Output the [X, Y] coordinate of the center of the cell containing the given text.  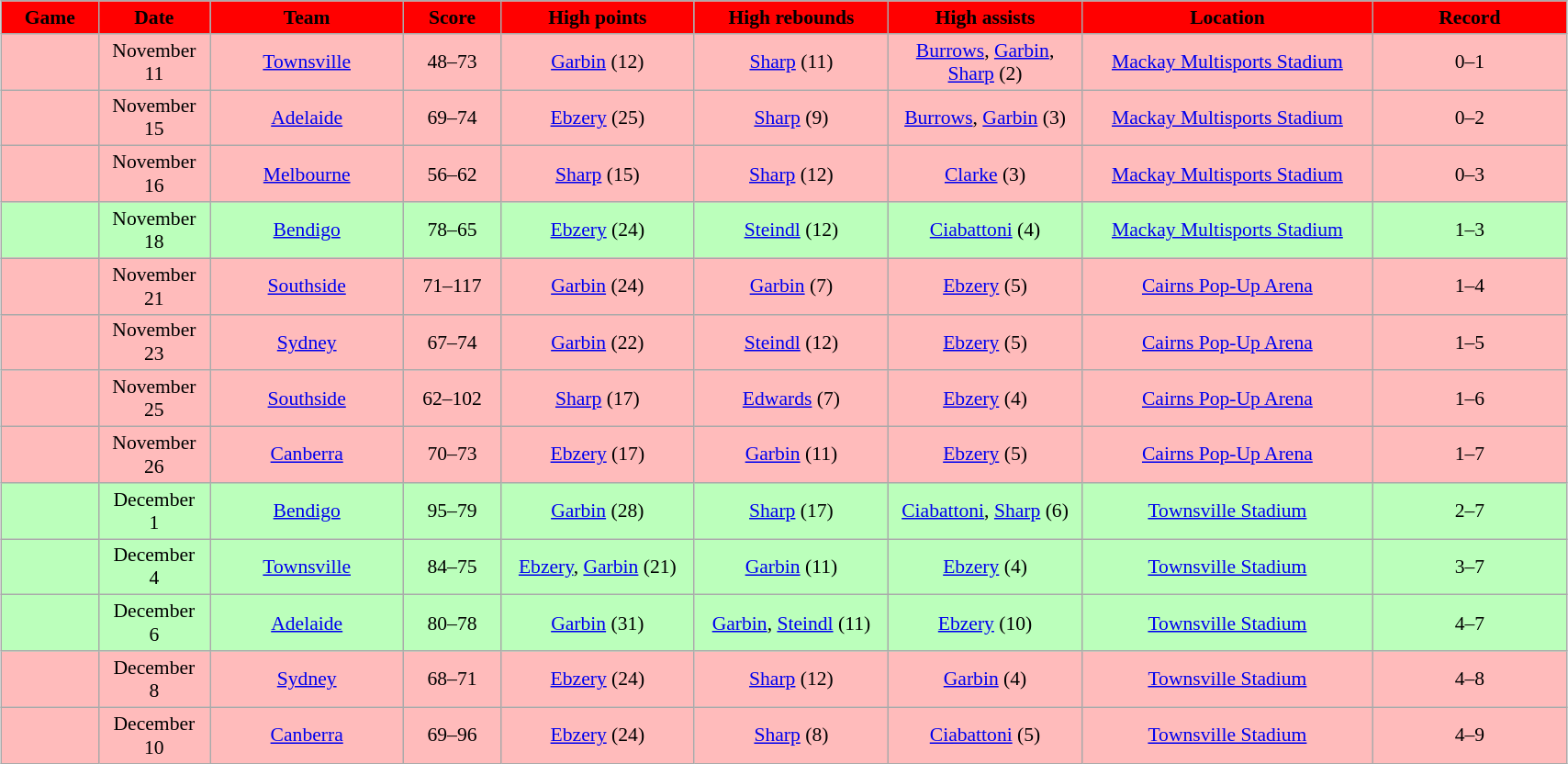
84–75 [453, 567]
Ebzery (17) [597, 455]
0–3 [1469, 174]
December 10 [154, 735]
0–2 [1469, 118]
Ebzery (25) [597, 118]
56–62 [453, 174]
Date [154, 17]
1–7 [1469, 455]
71–117 [453, 286]
78–65 [453, 230]
80–78 [453, 623]
Ciabattoni, Sharp (6) [984, 511]
November 25 [154, 399]
Garbin (28) [597, 511]
68–71 [453, 680]
Garbin (31) [597, 623]
Burrows, Garbin, Sharp (2) [984, 62]
December 8 [154, 680]
48–73 [453, 62]
Score [453, 17]
67–74 [453, 342]
Sharp (9) [791, 118]
Game [50, 17]
95–79 [453, 511]
Garbin (7) [791, 286]
High rebounds [791, 17]
December 6 [154, 623]
Garbin (24) [597, 286]
4–9 [1469, 735]
2–7 [1469, 511]
70–73 [453, 455]
4–7 [1469, 623]
1–3 [1469, 230]
69–74 [453, 118]
December 4 [154, 567]
Record [1469, 17]
Edwards (7) [791, 399]
December 1 [154, 511]
1–4 [1469, 286]
Sharp (15) [597, 174]
Ebzery (10) [984, 623]
Garbin, Steindl (11) [791, 623]
November 16 [154, 174]
3–7 [1469, 567]
Ebzery, Garbin (21) [597, 567]
Clarke (3) [984, 174]
1–5 [1469, 342]
November 21 [154, 286]
November 15 [154, 118]
1–6 [1469, 399]
High assists [984, 17]
Garbin (4) [984, 680]
Ciabattoni (5) [984, 735]
0–1 [1469, 62]
Garbin (12) [597, 62]
November 26 [154, 455]
High points [597, 17]
62–102 [453, 399]
November 23 [154, 342]
69–96 [453, 735]
Burrows, Garbin (3) [984, 118]
Sharp (11) [791, 62]
Sharp (8) [791, 735]
Team [307, 17]
4–8 [1469, 680]
November 11 [154, 62]
Location [1228, 17]
Garbin (22) [597, 342]
Ciabattoni (4) [984, 230]
Melbourne [307, 174]
November 18 [154, 230]
